Output the [X, Y] coordinate of the center of the cell containing the given text.  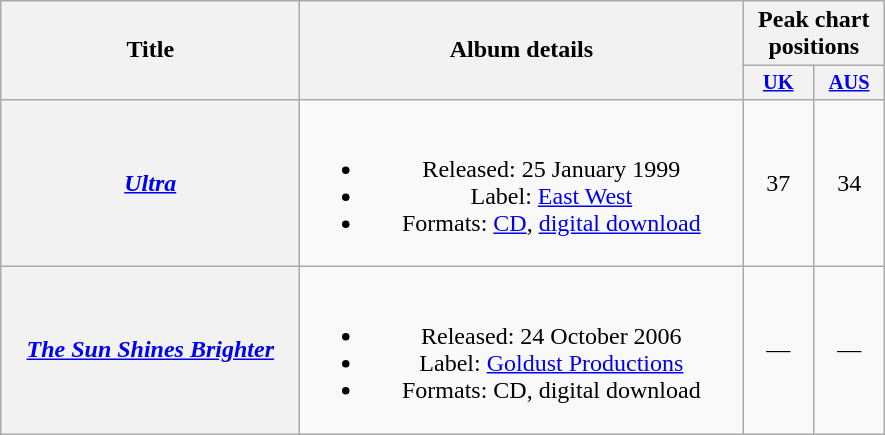
The Sun Shines Brighter [150, 350]
Title [150, 50]
Released: 24 October 2006Label: Goldust ProductionsFormats: CD, digital download [522, 350]
Album details [522, 50]
UK [778, 83]
Peak chart positions [814, 34]
Ultra [150, 182]
Released: 25 January 1999Label: East WestFormats: CD, digital download [522, 182]
AUS [850, 83]
34 [850, 182]
37 [778, 182]
